Pinpoint the cell where the given text exists, returning its (x, y) midpoint coordinate. 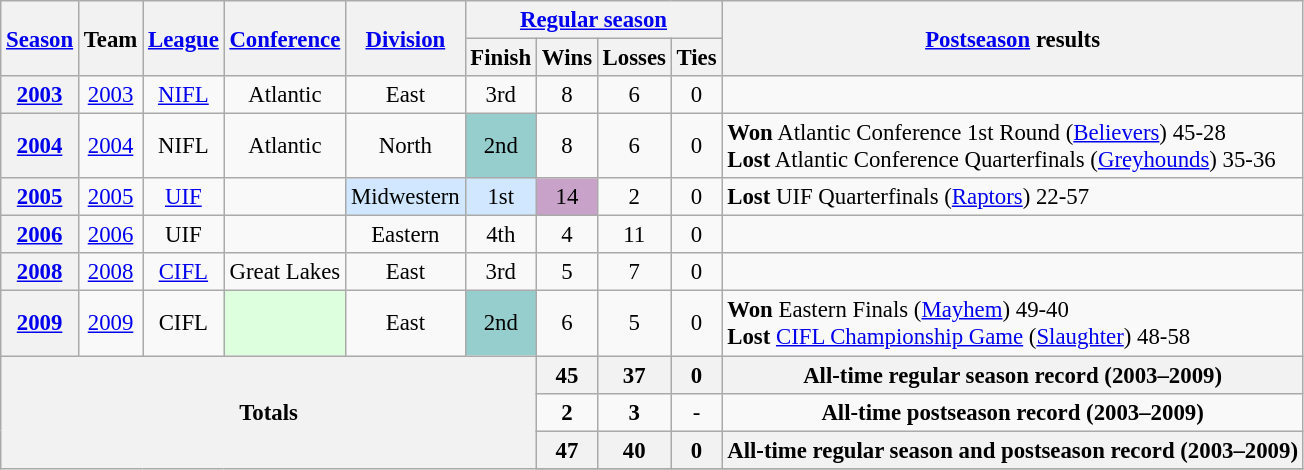
Won Eastern Finals (Mayhem) 49-40Lost CIFL Championship Game (Slaughter) 48-58 (1012, 324)
Team (110, 38)
40 (634, 450)
45 (566, 375)
Wins (566, 58)
37 (634, 375)
14 (566, 197)
Won Atlantic Conference 1st Round (Believers) 45-28 Lost Atlantic Conference Quarterfinals (Greyhounds) 35-36 (1012, 146)
Ties (696, 58)
Losses (634, 58)
All-time postseason record (2003–2009) (1012, 412)
Finish (500, 58)
- (696, 412)
4 (566, 235)
Great Lakes (285, 273)
1st (500, 197)
3 (634, 412)
League (184, 38)
Postseason results (1012, 38)
7 (634, 273)
Eastern (406, 235)
11 (634, 235)
Midwestern (406, 197)
North (406, 146)
Division (406, 38)
Regular season (594, 20)
Totals (269, 412)
All-time regular season and postseason record (2003–2009) (1012, 450)
Lost UIF Quarterfinals (Raptors) 22-57 (1012, 197)
Season (40, 38)
4th (500, 235)
Conference (285, 38)
47 (566, 450)
All-time regular season record (2003–2009) (1012, 375)
